Output the [x, y] coordinate of the center of the cell containing the given text.  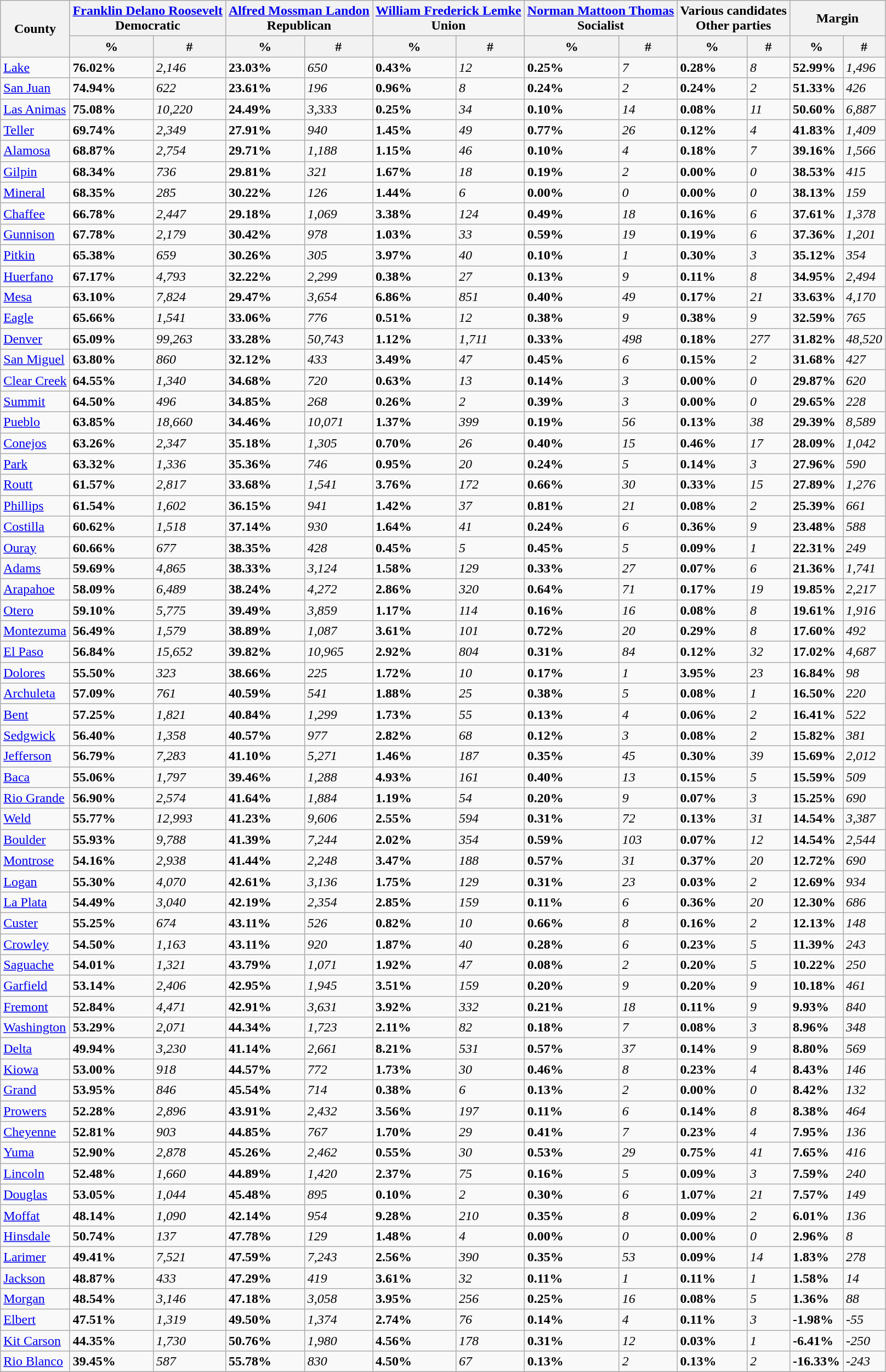
Montrose [35, 860]
Weld [35, 819]
21.36% [816, 568]
1,201 [864, 234]
37.14% [265, 526]
594 [490, 819]
3,387 [864, 819]
1,305 [338, 443]
Prowers [35, 1111]
56.40% [111, 735]
1.87% [414, 944]
67.17% [111, 276]
25.39% [816, 506]
3,146 [190, 1299]
674 [190, 923]
767 [338, 1132]
772 [338, 1069]
0.72% [571, 631]
1,069 [338, 213]
197 [490, 1111]
0.95% [414, 464]
3.97% [414, 255]
256 [490, 1299]
1,321 [190, 965]
69.74% [111, 130]
Park [35, 464]
Adams [35, 568]
27.96% [816, 464]
765 [864, 318]
0.41% [571, 1132]
Baca [35, 777]
428 [338, 547]
1,042 [864, 443]
137 [190, 1236]
188 [490, 860]
42.95% [265, 986]
0.51% [414, 318]
Dolores [35, 673]
Pueblo [35, 422]
41.39% [265, 840]
720 [338, 381]
30.22% [265, 192]
19.61% [816, 610]
39 [769, 756]
29.47% [265, 297]
3,230 [190, 1048]
2,661 [338, 1048]
522 [864, 715]
1.92% [414, 965]
Grand [35, 1090]
895 [338, 1194]
1.44% [414, 192]
2,544 [864, 840]
10.22% [816, 965]
954 [338, 1215]
58.09% [111, 589]
10,071 [338, 422]
Mesa [35, 297]
33.28% [265, 339]
Gunnison [35, 234]
10,965 [338, 652]
8.38% [816, 1111]
10.18% [816, 986]
390 [490, 1257]
0.63% [414, 381]
68.35% [111, 192]
Alfred Mossman LandonRepublican [299, 19]
2,574 [190, 798]
1.45% [414, 130]
1.17% [414, 610]
323 [190, 673]
240 [864, 1173]
38.13% [816, 192]
250 [864, 965]
381 [864, 735]
Moffat [35, 1215]
0.55% [414, 1153]
53.29% [111, 1028]
Garfield [35, 986]
7,283 [190, 756]
35.36% [265, 464]
48.54% [111, 1299]
98 [864, 673]
15.25% [816, 798]
42.19% [265, 902]
746 [338, 464]
196 [338, 88]
34.85% [265, 401]
2,179 [190, 234]
67.78% [111, 234]
31.82% [816, 339]
29.39% [816, 422]
42.61% [265, 881]
4,687 [864, 652]
27.89% [816, 485]
4,793 [190, 276]
6.86% [414, 297]
492 [864, 631]
Elbert [35, 1320]
332 [490, 1007]
0.43% [414, 67]
34 [490, 109]
39.46% [265, 777]
2.92% [414, 652]
509 [864, 777]
1,163 [190, 944]
0.21% [571, 1007]
2,354 [338, 902]
1.46% [414, 756]
3.47% [414, 860]
Margin [837, 19]
2,817 [190, 485]
50.74% [111, 1236]
63.85% [111, 422]
2,347 [190, 443]
2,406 [190, 986]
56.84% [111, 652]
7,824 [190, 297]
29.87% [816, 381]
45.54% [265, 1090]
1,741 [864, 568]
1,336 [190, 464]
Pitkin [35, 255]
56.90% [111, 798]
16.84% [816, 673]
La Plata [35, 902]
57.25% [111, 715]
55.78% [265, 1362]
3,333 [338, 109]
114 [490, 610]
2.02% [414, 840]
590 [864, 464]
Conejos [35, 443]
Denver [35, 339]
268 [338, 401]
0.39% [571, 401]
1.88% [414, 694]
53.14% [111, 986]
977 [338, 735]
59.10% [111, 610]
Bent [35, 715]
228 [864, 401]
464 [864, 1111]
16.50% [816, 694]
29.71% [265, 151]
3,654 [338, 297]
Boulder [35, 840]
2.86% [414, 589]
3.38% [414, 213]
-243 [864, 1362]
52.28% [111, 1111]
1,602 [190, 506]
53.95% [111, 1090]
Fremont [35, 1007]
29.65% [816, 401]
2,447 [190, 213]
1,980 [338, 1341]
53.05% [111, 1194]
23.48% [816, 526]
0.49% [571, 213]
Lincoln [35, 1173]
249 [864, 547]
55.30% [111, 881]
851 [490, 297]
541 [338, 694]
45.26% [265, 1153]
Saguache [35, 965]
66.78% [111, 213]
2.96% [816, 1236]
41.44% [265, 860]
2,432 [338, 1111]
1,288 [338, 777]
3,859 [338, 610]
3,124 [338, 568]
18,660 [190, 422]
0.37% [712, 860]
0.53% [571, 1153]
1,378 [864, 213]
7,244 [338, 840]
3.49% [414, 360]
3.51% [414, 986]
45 [648, 756]
54.50% [111, 944]
54.16% [111, 860]
38.33% [265, 568]
714 [338, 1090]
2.11% [414, 1028]
61.57% [111, 485]
48.87% [111, 1278]
4,170 [864, 297]
44.85% [265, 1132]
940 [338, 130]
12.30% [816, 902]
776 [338, 318]
498 [648, 339]
51.33% [816, 88]
41.23% [265, 819]
22.31% [816, 547]
60.66% [111, 547]
56 [648, 422]
39.49% [265, 610]
65.38% [111, 255]
Kiowa [35, 1069]
-6.41% [816, 1341]
569 [864, 1048]
82 [490, 1028]
277 [769, 339]
68.34% [111, 172]
622 [190, 88]
15.59% [816, 777]
1.42% [414, 506]
4.93% [414, 777]
75.08% [111, 109]
Sedgwick [35, 735]
49.94% [111, 1048]
37.36% [816, 234]
587 [190, 1362]
74.94% [111, 88]
Alamosa [35, 151]
4,471 [190, 1007]
Las Animas [35, 109]
846 [190, 1090]
Routt [35, 485]
47.51% [111, 1320]
8.42% [816, 1090]
76 [490, 1320]
2,012 [864, 756]
6,489 [190, 589]
38.53% [816, 172]
San Juan [35, 88]
30.42% [265, 234]
55.50% [111, 673]
1.19% [414, 798]
23.61% [265, 88]
6,887 [864, 109]
99,263 [190, 339]
34.46% [265, 422]
64.50% [111, 401]
68 [490, 735]
4,272 [338, 589]
427 [864, 360]
620 [864, 381]
47.59% [265, 1257]
1,299 [338, 715]
76.02% [111, 67]
43.91% [265, 1111]
840 [864, 1007]
88 [864, 1299]
5,271 [338, 756]
804 [490, 652]
2,071 [190, 1028]
Morgan [35, 1299]
2,248 [338, 860]
52.90% [111, 1153]
54 [490, 798]
1,660 [190, 1173]
1,797 [190, 777]
17 [769, 443]
918 [190, 1069]
53.00% [111, 1069]
33 [490, 234]
10,220 [190, 109]
-250 [864, 1341]
23.03% [265, 67]
588 [864, 526]
172 [490, 485]
0.96% [414, 88]
0.06% [712, 715]
52.81% [111, 1132]
Franklin Delano RooseveltDemocratic [147, 19]
San Miguel [35, 360]
42.14% [265, 1215]
1.67% [414, 172]
1,821 [190, 715]
61.54% [111, 506]
1.15% [414, 151]
178 [490, 1341]
40.59% [265, 694]
650 [338, 67]
25 [490, 694]
Lake [35, 67]
0.77% [571, 130]
124 [490, 213]
126 [338, 192]
65.09% [111, 339]
55.77% [111, 819]
1,409 [864, 130]
Custer [35, 923]
9.93% [816, 1007]
35.12% [816, 255]
39.45% [111, 1362]
64.55% [111, 381]
1.70% [414, 1132]
Archuleta [35, 694]
11 [769, 109]
Chaffee [35, 213]
1,916 [864, 610]
6.01% [816, 1215]
8.43% [816, 1069]
321 [338, 172]
285 [190, 192]
El Paso [35, 652]
2,754 [190, 151]
2.82% [414, 735]
63.10% [111, 297]
1,276 [864, 485]
48,520 [864, 339]
2,299 [338, 276]
38.24% [265, 589]
830 [338, 1362]
53 [648, 1257]
Norman Mattoon ThomasSocialist [601, 19]
278 [864, 1257]
320 [490, 589]
24.49% [265, 109]
7,521 [190, 1257]
40.84% [265, 715]
1.48% [414, 1236]
17.60% [816, 631]
12,993 [190, 819]
3.56% [414, 1111]
415 [864, 172]
60.62% [111, 526]
Cheyenne [35, 1132]
46 [490, 151]
33.68% [265, 485]
William Frederick LemkeUnion [448, 19]
149 [864, 1194]
36.15% [265, 506]
57.09% [111, 694]
59.69% [111, 568]
28.09% [816, 443]
56.79% [111, 756]
48.14% [111, 1215]
50.76% [265, 1341]
419 [338, 1278]
2,938 [190, 860]
1,496 [864, 67]
Jackson [35, 1278]
Huerfano [35, 276]
65.66% [111, 318]
1,711 [490, 339]
Gilpin [35, 172]
677 [190, 547]
33.63% [816, 297]
686 [864, 902]
34.95% [816, 276]
7,243 [338, 1257]
1,087 [338, 631]
1,374 [338, 1320]
2,146 [190, 67]
0.29% [712, 631]
Rio Blanco [35, 1362]
41.83% [816, 130]
1.12% [414, 339]
32.59% [816, 318]
416 [864, 1153]
Yuma [35, 1153]
39.16% [816, 151]
50,743 [338, 339]
1.72% [414, 673]
243 [864, 944]
40.57% [265, 735]
15,652 [190, 652]
Costilla [35, 526]
-1.98% [816, 1320]
Washington [35, 1028]
1,579 [190, 631]
47.29% [265, 1278]
12.13% [816, 923]
-16.33% [816, 1362]
29.81% [265, 172]
1,945 [338, 986]
County [35, 29]
1,188 [338, 151]
55.93% [111, 840]
1,319 [190, 1320]
63.26% [111, 443]
2.55% [414, 819]
0.81% [571, 506]
5,775 [190, 610]
33.06% [265, 318]
45.48% [265, 1194]
37.61% [816, 213]
348 [864, 1028]
103 [648, 840]
1.03% [414, 234]
44.89% [265, 1173]
1,723 [338, 1028]
426 [864, 88]
41.64% [265, 798]
52.84% [111, 1007]
38.66% [265, 673]
44.57% [265, 1069]
71 [648, 589]
934 [864, 881]
2,878 [190, 1153]
35.18% [265, 443]
Summit [35, 401]
56.49% [111, 631]
132 [864, 1090]
30.26% [265, 255]
38.35% [265, 547]
2,494 [864, 276]
1.36% [816, 1299]
12.72% [816, 860]
0.64% [571, 589]
1,358 [190, 735]
44.34% [265, 1028]
1,730 [190, 1341]
7.57% [816, 1194]
187 [490, 756]
920 [338, 944]
52.48% [111, 1173]
1,340 [190, 381]
19.85% [816, 589]
54.01% [111, 965]
17.02% [816, 652]
526 [338, 923]
930 [338, 526]
148 [864, 923]
3.92% [414, 1007]
Rio Grande [35, 798]
736 [190, 172]
146 [864, 1069]
1.37% [414, 422]
49.50% [265, 1320]
12.69% [816, 881]
941 [338, 506]
4.50% [414, 1362]
9.28% [414, 1215]
42.91% [265, 1007]
27.91% [265, 130]
16.41% [816, 715]
Clear Creek [35, 381]
9,606 [338, 819]
3,040 [190, 902]
1,071 [338, 965]
225 [338, 673]
4,865 [190, 568]
15.82% [816, 735]
903 [190, 1132]
32.22% [265, 276]
41.10% [265, 756]
4.56% [414, 1341]
0.82% [414, 923]
43.79% [265, 965]
461 [864, 986]
1.07% [712, 1194]
38.89% [265, 631]
Otero [35, 610]
1,420 [338, 1173]
661 [864, 506]
29.18% [265, 213]
55.06% [111, 777]
-55 [864, 1320]
41.14% [265, 1048]
Delta [35, 1048]
Hinsdale [35, 1236]
220 [864, 694]
2.56% [414, 1257]
0.75% [712, 1153]
210 [490, 1215]
1,044 [190, 1194]
1.64% [414, 526]
9,788 [190, 840]
8.96% [816, 1028]
2,217 [864, 589]
0.26% [414, 401]
32.12% [265, 360]
Ouray [35, 547]
7.95% [816, 1132]
Kit Carson [35, 1341]
2.37% [414, 1173]
8,589 [864, 422]
68.87% [111, 151]
101 [490, 631]
Various candidatesOther parties [734, 19]
Mineral [35, 192]
44.35% [111, 1341]
39.82% [265, 652]
531 [490, 1048]
63.80% [111, 360]
3.76% [414, 485]
305 [338, 255]
Arapahoe [35, 589]
31.68% [816, 360]
2.85% [414, 902]
860 [190, 360]
399 [490, 422]
4,070 [190, 881]
7.65% [816, 1153]
55 [490, 715]
67 [490, 1362]
1,090 [190, 1215]
161 [490, 777]
496 [190, 401]
54.49% [111, 902]
38 [769, 422]
63.32% [111, 464]
Eagle [35, 318]
1,884 [338, 798]
3,631 [338, 1007]
47.18% [265, 1299]
11.39% [816, 944]
2.74% [414, 1320]
49.41% [111, 1257]
Logan [35, 881]
1,566 [864, 151]
50.60% [816, 109]
3,058 [338, 1299]
8.80% [816, 1048]
Jefferson [35, 756]
Montezuma [35, 631]
2,462 [338, 1153]
84 [648, 652]
Larimer [35, 1257]
1.75% [414, 881]
72 [648, 819]
0.70% [414, 443]
978 [338, 234]
659 [190, 255]
15.69% [816, 756]
Douglas [35, 1194]
2,349 [190, 130]
Phillips [35, 506]
55.25% [111, 923]
47.78% [265, 1236]
1,518 [190, 526]
34.68% [265, 381]
2,896 [190, 1111]
8.21% [414, 1048]
3,136 [338, 881]
7.59% [816, 1173]
1.83% [816, 1257]
761 [190, 694]
Crowley [35, 944]
Teller [35, 130]
52.99% [816, 67]
75 [490, 1173]
